Search for the cell housing the specified text and yield its (x, y) center coordinate. 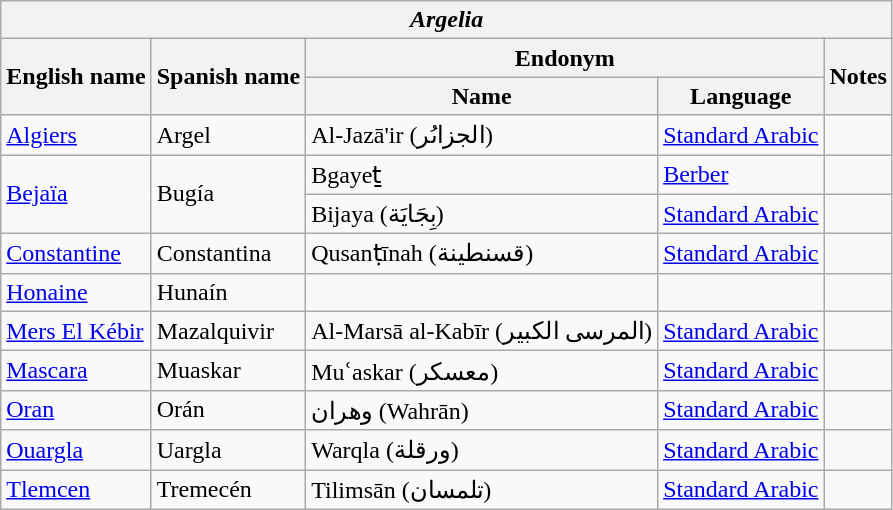
Warqla (ورقلة) (482, 450)
Al-Marsā al-Kabīr (المرسى الكبير) (482, 331)
Muaskar (228, 371)
Constantina (228, 254)
Mascara (76, 371)
Tilimsān (تلمسان) (482, 490)
Bugía (228, 194)
Algiers (76, 135)
Tremecén (228, 490)
Oran (76, 410)
Mers El Kébir (76, 331)
Constantine (76, 254)
Argelia (447, 20)
Language (741, 96)
Bejaïa (76, 194)
Uargla (228, 450)
Bijaya (بِجَايَة) (482, 214)
Muʿaskar (معسكر) (482, 371)
Name (482, 96)
Bgayeṯ (482, 174)
Mazalquivir (228, 331)
Tlemcen (76, 490)
Al-Jazā'ir (الجزاٮُر) (482, 135)
Honaine (76, 292)
English name (76, 77)
Argel (228, 135)
Notes (858, 77)
Endonym (565, 58)
Spanish name (228, 77)
Hunaín (228, 292)
Qusanṭīnah (قسنطينة) (482, 254)
Orán (228, 410)
Berber (741, 174)
Ouargla (76, 450)
وهران‎ (Wahrān) (482, 410)
